Locate the cell with the specified text and output its (x, y) center coordinate. 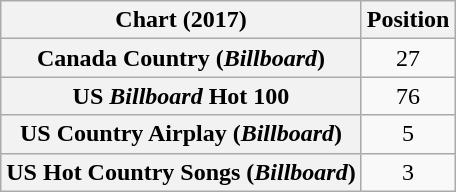
76 (408, 96)
Canada Country (Billboard) (181, 58)
3 (408, 172)
US Billboard Hot 100 (181, 96)
27 (408, 58)
Chart (2017) (181, 20)
US Hot Country Songs (Billboard) (181, 172)
5 (408, 134)
Position (408, 20)
US Country Airplay (Billboard) (181, 134)
